For the text-containing cell, return its midpoint in [X, Y] coordinate format. 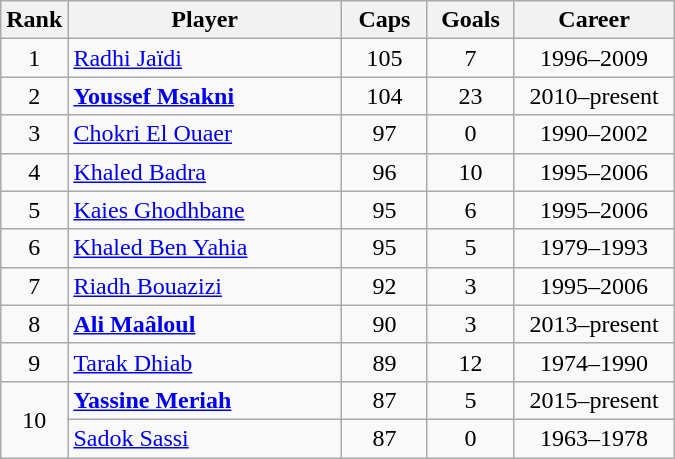
Tarak Dhiab [205, 362]
Khaled Ben Yahia [205, 248]
Khaled Badra [205, 172]
1979–1993 [594, 248]
2013–present [594, 324]
1963–1978 [594, 438]
23 [470, 96]
1996–2009 [594, 58]
1974–1990 [594, 362]
Player [205, 20]
Career [594, 20]
Goals [470, 20]
104 [384, 96]
8 [34, 324]
Caps [384, 20]
Ali Maâloul [205, 324]
4 [34, 172]
Chokri El Ouaer [205, 134]
12 [470, 362]
Rank [34, 20]
89 [384, 362]
9 [34, 362]
2010–present [594, 96]
96 [384, 172]
Youssef Msakni [205, 96]
Yassine Meriah [205, 400]
97 [384, 134]
2015–present [594, 400]
Kaies Ghodhbane [205, 210]
Sadok Sassi [205, 438]
105 [384, 58]
92 [384, 286]
Radhi Jaïdi [205, 58]
Riadh Bouazizi [205, 286]
1990–2002 [594, 134]
2 [34, 96]
90 [384, 324]
1 [34, 58]
